Find where the given text appears and provide that cell's center as (x, y) coordinate. 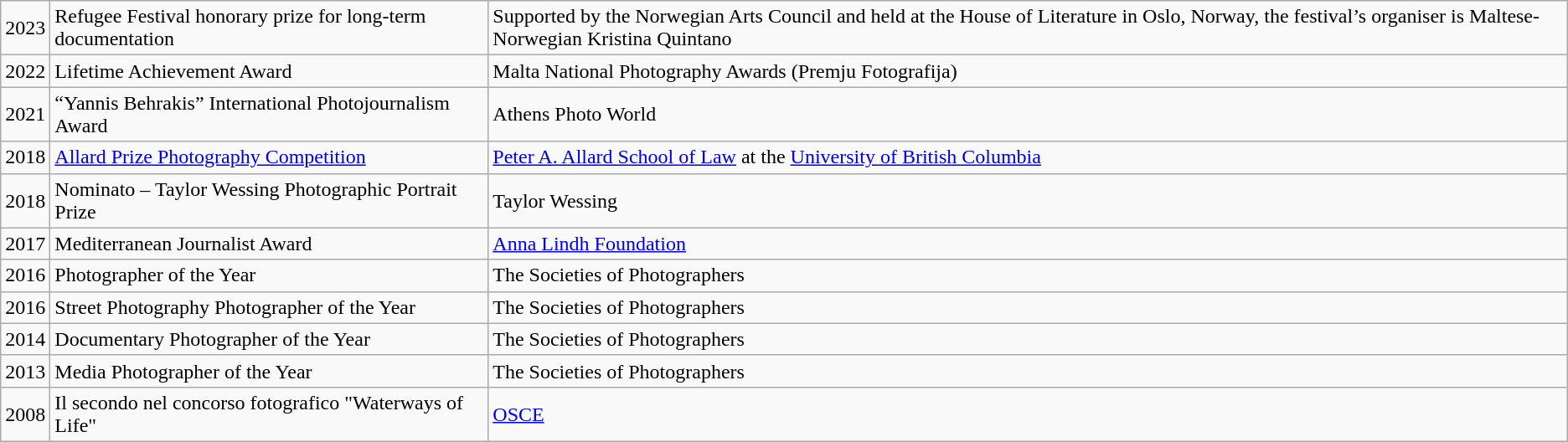
Lifetime Achievement Award (270, 71)
2023 (25, 28)
“Yannis Behrakis” International Photojournalism Award (270, 114)
Refugee Festival honorary prize for long-term documentation (270, 28)
2008 (25, 414)
Photographer of the Year (270, 275)
Nominato – Taylor Wessing Photographic Portrait Prize (270, 201)
Peter A. Allard School of Law at the University of British Columbia (1028, 157)
Media Photographer of the Year (270, 371)
Mediterranean Journalist Award (270, 244)
2014 (25, 339)
Taylor Wessing (1028, 201)
Il secondo nel concorso fotografico "Waterways of Life" (270, 414)
Allard Prize Photography Competition (270, 157)
Athens Photo World (1028, 114)
2013 (25, 371)
OSCE (1028, 414)
Documentary Photographer of the Year (270, 339)
Street Photography Photographer of the Year (270, 307)
2022 (25, 71)
2021 (25, 114)
Malta National Photography Awards (Premju Fotografija) (1028, 71)
2017 (25, 244)
Anna Lindh Foundation (1028, 244)
